Capture the cell that displays the provided text and extract its [X, Y] central coordinate. 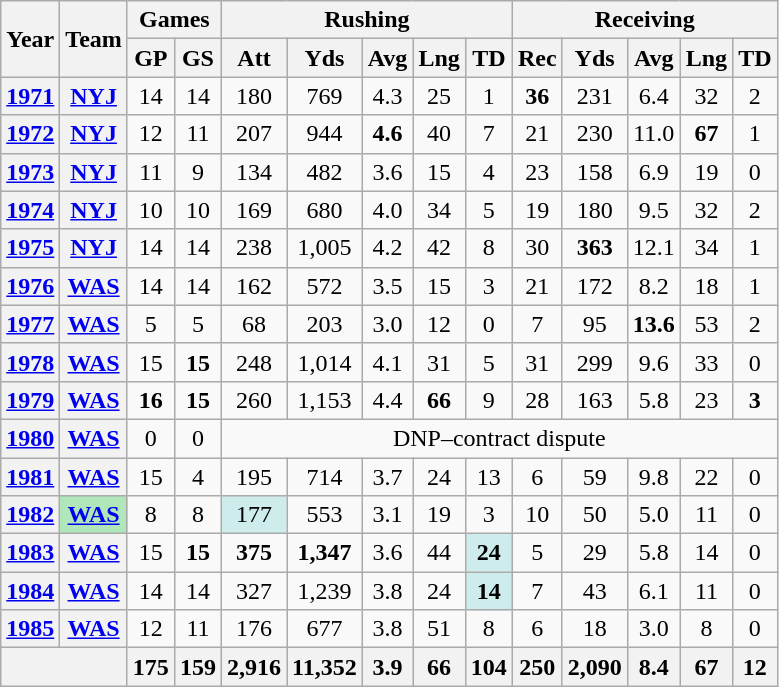
Team [94, 39]
1975 [30, 248]
4.1 [388, 362]
1973 [30, 172]
177 [254, 515]
4.4 [388, 400]
134 [254, 172]
5.0 [654, 515]
30 [537, 248]
6.4 [654, 96]
2,916 [254, 667]
4.2 [388, 248]
172 [594, 286]
163 [594, 400]
16 [150, 400]
104 [488, 667]
9.6 [654, 362]
169 [254, 210]
3.9 [388, 667]
8.2 [654, 286]
25 [439, 96]
Att [254, 58]
3.5 [388, 286]
572 [325, 286]
1,239 [325, 591]
162 [254, 286]
238 [254, 248]
299 [594, 362]
59 [594, 477]
28 [537, 400]
1,005 [325, 248]
769 [325, 96]
11.0 [654, 134]
53 [706, 324]
44 [439, 553]
363 [594, 248]
1979 [30, 400]
43 [594, 591]
22 [706, 477]
1,014 [325, 362]
680 [325, 210]
2,090 [594, 667]
11,352 [325, 667]
1976 [30, 286]
175 [150, 667]
50 [594, 515]
944 [325, 134]
158 [594, 172]
36 [537, 96]
6.1 [654, 591]
1980 [30, 438]
1974 [30, 210]
Rec [537, 58]
29 [594, 553]
68 [254, 324]
1972 [30, 134]
207 [254, 134]
51 [439, 629]
42 [439, 248]
327 [254, 591]
176 [254, 629]
4.0 [388, 210]
482 [325, 172]
13.6 [654, 324]
95 [594, 324]
1982 [30, 515]
Year [30, 39]
6.9 [654, 172]
DNP–contract dispute [499, 438]
375 [254, 553]
231 [594, 96]
Rushing [366, 20]
1984 [30, 591]
3.7 [388, 477]
203 [325, 324]
40 [439, 134]
677 [325, 629]
1977 [30, 324]
GS [198, 58]
195 [254, 477]
1985 [30, 629]
33 [706, 362]
248 [254, 362]
12.1 [654, 248]
260 [254, 400]
1,153 [325, 400]
1981 [30, 477]
4.3 [388, 96]
1971 [30, 96]
8.4 [654, 667]
9.5 [654, 210]
Receiving [644, 20]
Games [174, 20]
9.8 [654, 477]
1,347 [325, 553]
159 [198, 667]
1978 [30, 362]
GP [150, 58]
4.6 [388, 134]
230 [594, 134]
714 [325, 477]
3.1 [388, 515]
13 [488, 477]
553 [325, 515]
1983 [30, 553]
250 [537, 667]
